Extract the (X, Y) coordinate from the center of the cell holding the provided text.  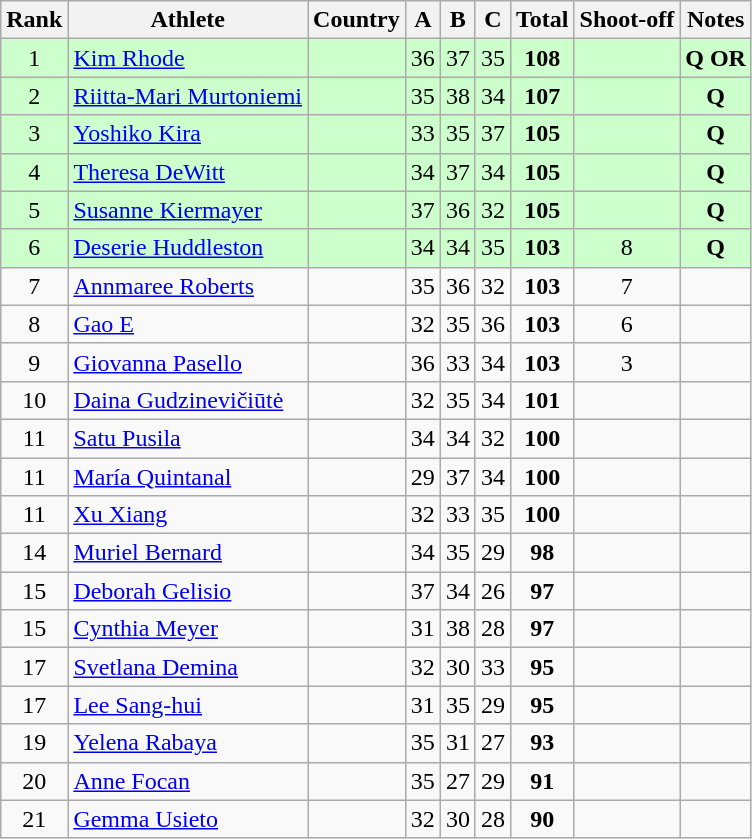
9 (34, 362)
4 (34, 172)
Shoot-off (627, 20)
Lee Sang-hui (188, 705)
10 (34, 400)
Q OR (716, 58)
Susanne Kiermayer (188, 210)
Gemma Usieto (188, 819)
Deserie Huddleston (188, 248)
14 (34, 553)
107 (542, 96)
Theresa DeWitt (188, 172)
Cynthia Meyer (188, 629)
Anne Focan (188, 781)
91 (542, 781)
María Quintanal (188, 477)
Muriel Bernard (188, 553)
98 (542, 553)
Annmaree Roberts (188, 286)
2 (34, 96)
B (458, 20)
5 (34, 210)
Notes (716, 20)
Gao E (188, 324)
Xu Xiang (188, 515)
101 (542, 400)
Athlete (188, 20)
Total (542, 20)
Svetlana Demina (188, 667)
Riitta-Mari Murtoniemi (188, 96)
21 (34, 819)
Giovanna Pasello (188, 362)
Daina Gudzinevičiūtė (188, 400)
Rank (34, 20)
Deborah Gelisio (188, 591)
19 (34, 743)
C (492, 20)
26 (492, 591)
108 (542, 58)
Satu Pusila (188, 438)
20 (34, 781)
Yoshiko Kira (188, 134)
Yelena Rabaya (188, 743)
Country (357, 20)
1 (34, 58)
90 (542, 819)
93 (542, 743)
A (422, 20)
Kim Rhode (188, 58)
